Search for the cell housing the specified text and yield its [X, Y] center coordinate. 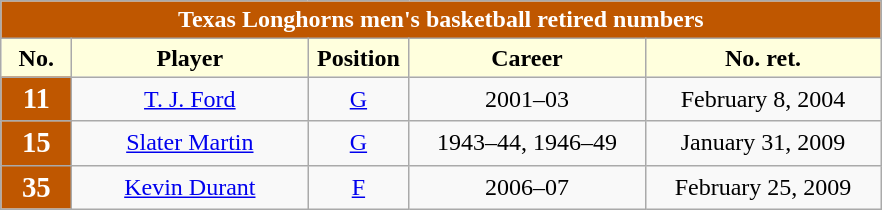
Kevin Durant [190, 187]
Player [190, 58]
11 [36, 99]
Position [358, 58]
No. ret. [763, 58]
F [358, 187]
1943–44, 1946–49 [527, 143]
No. [36, 58]
Career [527, 58]
Texas Longhorns men's basketball retired numbers [441, 20]
February 8, 2004 [763, 99]
February 25, 2009 [763, 187]
January 31, 2009 [763, 143]
15 [36, 143]
2001–03 [527, 99]
35 [36, 187]
Slater Martin [190, 143]
T. J. Ford [190, 99]
2006–07 [527, 187]
